Locate the cell with the specified text and output its (x, y) center coordinate. 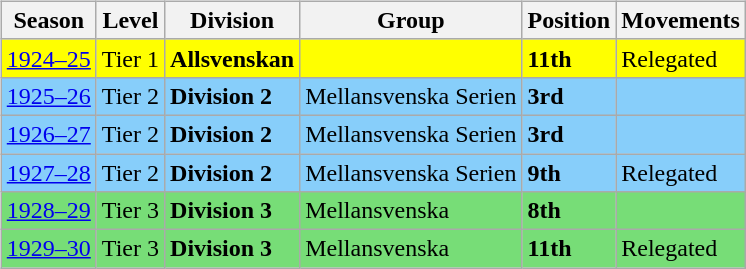
Season (48, 20)
Division (232, 20)
1924–25 (48, 58)
1925–26 (48, 96)
Level (130, 20)
1927–28 (48, 173)
Position (569, 20)
8th (569, 211)
Group (411, 20)
Movements (681, 20)
1928–29 (48, 211)
1926–27 (48, 134)
Tier 1 (130, 58)
9th (569, 173)
1929–30 (48, 249)
Allsvenskan (232, 58)
